Return (X, Y) of the center of cell containing provided text 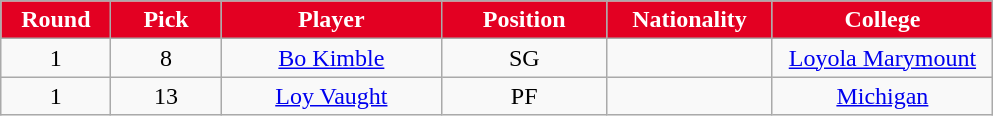
College (882, 20)
Loy Vaught (331, 96)
Bo Kimble (331, 58)
Position (524, 20)
Player (331, 20)
Loyola Marymount (882, 58)
Michigan (882, 96)
Round (56, 20)
13 (166, 96)
8 (166, 58)
SG (524, 58)
Nationality (690, 20)
PF (524, 96)
Pick (166, 20)
